For the text-containing cell, return its midpoint in [x, y] coordinate format. 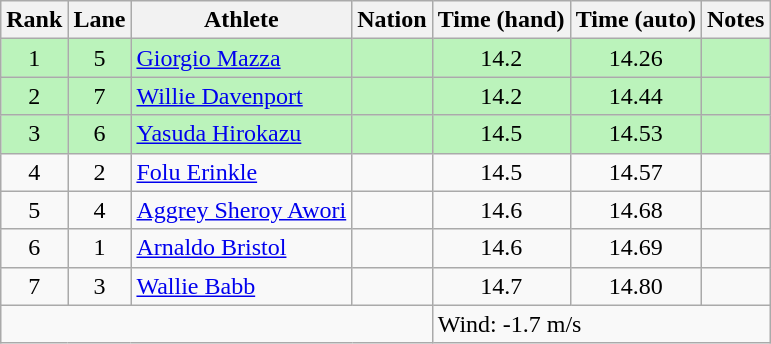
14.53 [636, 134]
Time (auto) [636, 20]
14.57 [636, 172]
Wallie Babb [242, 286]
14.69 [636, 248]
Aggrey Sheroy Awori [242, 210]
14.26 [636, 58]
Rank [34, 20]
14.44 [636, 96]
Time (hand) [501, 20]
Folu Erinkle [242, 172]
Nation [392, 20]
Giorgio Mazza [242, 58]
Willie Davenport [242, 96]
Athlete [242, 20]
14.68 [636, 210]
Wind: -1.7 m/s [601, 324]
Arnaldo Bristol [242, 248]
Yasuda Hirokazu [242, 134]
14.80 [636, 286]
14.7 [501, 286]
Notes [735, 20]
Lane [100, 20]
